For the text-containing cell, return its midpoint in (X, Y) coordinate format. 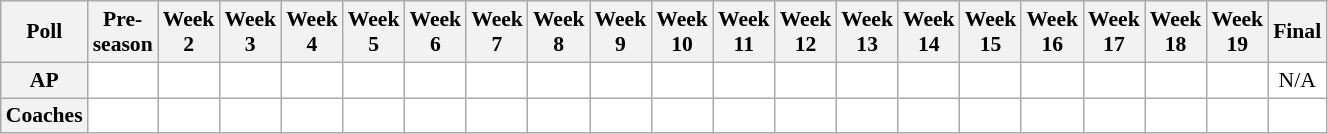
Week9 (621, 32)
Week17 (1114, 32)
Week14 (929, 32)
Week10 (682, 32)
Week16 (1052, 32)
Week15 (991, 32)
Week11 (744, 32)
Week19 (1237, 32)
Poll (44, 32)
Week5 (374, 32)
Week8 (559, 32)
Week12 (806, 32)
AP (44, 80)
Week6 (435, 32)
Week7 (497, 32)
Week3 (250, 32)
Week4 (312, 32)
Final (1297, 32)
Pre-season (123, 32)
Week2 (189, 32)
N/A (1297, 80)
Coaches (44, 116)
Week13 (867, 32)
Week18 (1176, 32)
